Return [x, y] of the center of cell containing provided text 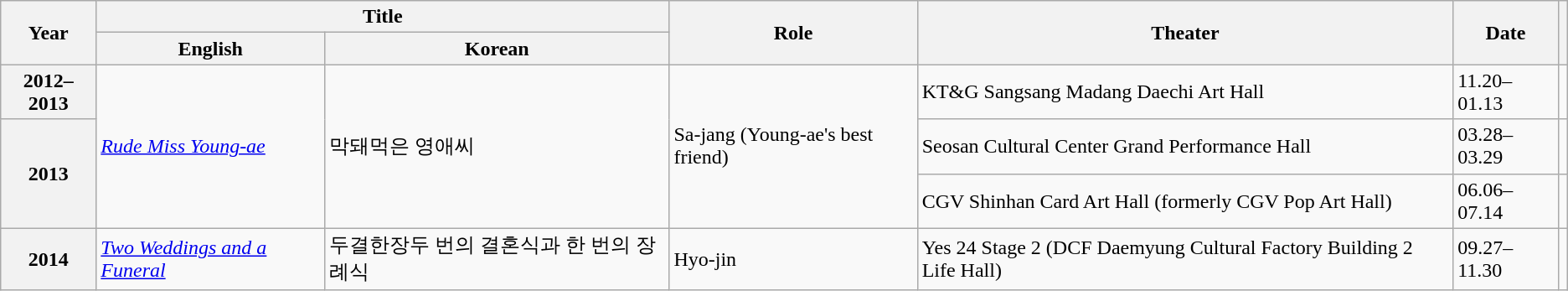
09.27–11.30 [1506, 259]
Title [383, 17]
2012–2013 [49, 92]
Korean [496, 49]
Rude Miss Young-ae [211, 146]
KT&G Sangsang Madang Daechi Art Hall [1185, 92]
03.28–03.29 [1506, 146]
Date [1506, 33]
Hyo-jin [793, 259]
막돼먹은 영애씨 [496, 146]
Role [793, 33]
Two Weddings and a Funeral [211, 259]
Theater [1185, 33]
Sa-jang (Young-ae's best friend) [793, 146]
두결한장두 번의 결혼식과 한 번의 장례식 [496, 259]
Year [49, 33]
2013 [49, 174]
06.06–07.14 [1506, 201]
2014 [49, 259]
English [211, 49]
Seosan Cultural Center Grand Performance Hall [1185, 146]
11.20–01.13 [1506, 92]
CGV Shinhan Card Art Hall (formerly CGV Pop Art Hall) [1185, 201]
Yes 24 Stage 2 (DCF Daemyung Cultural Factory Building 2 Life Hall) [1185, 259]
